For the text-containing cell, return its midpoint in [X, Y] coordinate format. 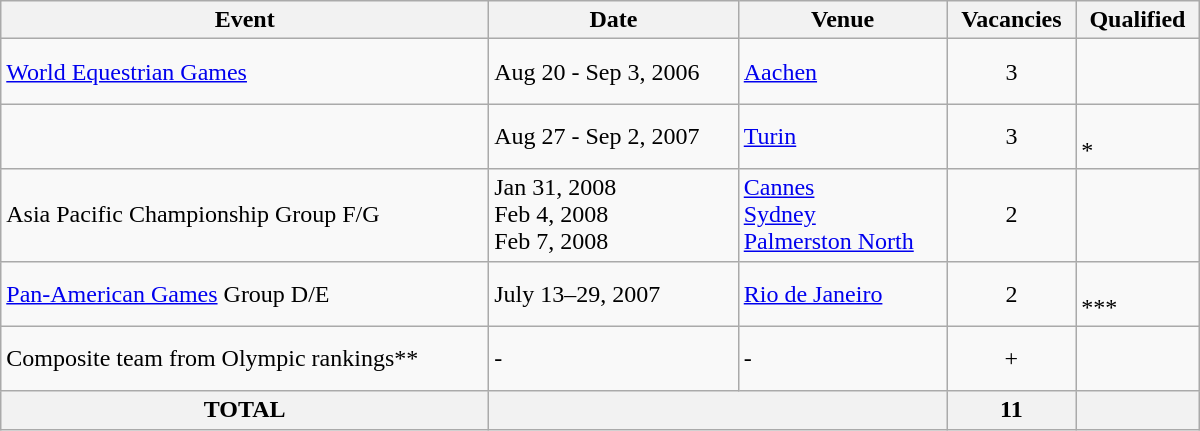
July 13–29, 2007 [614, 294]
*** [1138, 294]
Aug 20 - Sep 3, 2006 [614, 72]
Asia Pacific Championship Group F/G [245, 215]
Jan 31, 2008Feb 4, 2008Feb 7, 2008 [614, 215]
11 [1012, 410]
Rio de Janeiro [842, 294]
TOTAL [245, 410]
Vacancies [1012, 20]
Turin [842, 136]
Event [245, 20]
Aug 27 - Sep 2, 2007 [614, 136]
Pan-American Games Group D/E [245, 294]
Cannes Sydney Palmerston North [842, 215]
Composite team from Olympic rankings** [245, 358]
World Equestrian Games [245, 72]
Aachen [842, 72]
+ [1012, 358]
Date [614, 20]
Qualified [1138, 20]
* [1138, 136]
Venue [842, 20]
